Extract the [x, y] coordinate from the center of the cell holding the provided text.  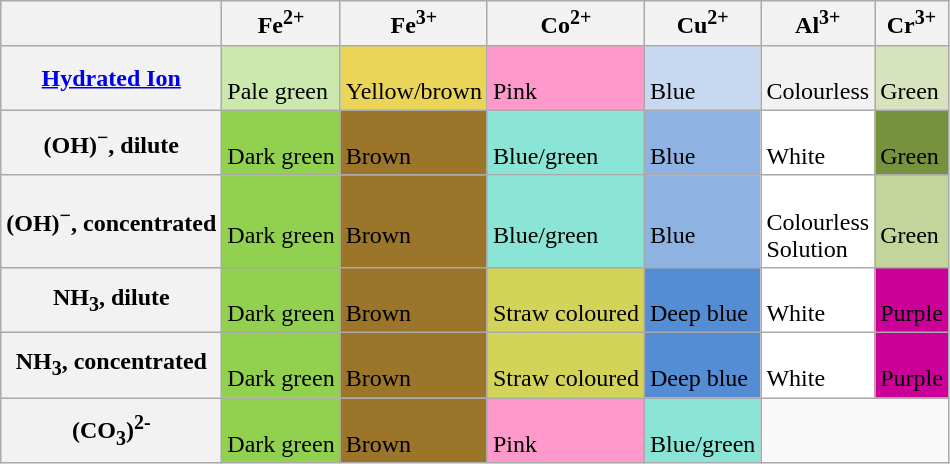
Al3+ [818, 24]
(OH)−, concentrated [112, 221]
Colourless [818, 78]
NH3, dilute [112, 300]
Cr3+ [912, 24]
ColourlessSolution [818, 221]
Yellow/brown [414, 78]
(OH)−, dilute [112, 142]
Hydrated Ion [112, 78]
Fe2+ [281, 24]
Fe3+ [414, 24]
Co2+ [566, 24]
Pale green [281, 78]
NH3, concentrated [112, 366]
(CO3)2- [112, 430]
Cu2+ [703, 24]
